Return (x, y) of the center of cell containing provided text 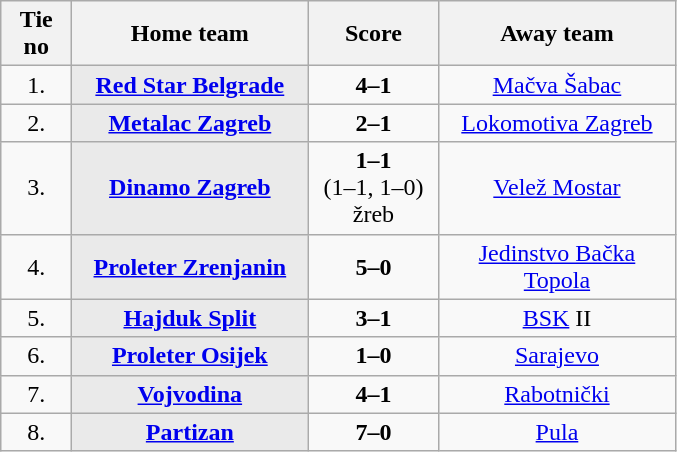
2–1 (374, 123)
1–1 (1–1, 1–0) žreb (374, 188)
1–0 (374, 356)
BSK II (557, 318)
Velež Mostar (557, 188)
Away team (557, 34)
Home team (190, 34)
Proleter Osijek (190, 356)
Metalac Zagreb (190, 123)
6. (36, 356)
Red Star Belgrade (190, 85)
7–0 (374, 432)
Pula (557, 432)
4. (36, 266)
Score (374, 34)
5–0 (374, 266)
Vojvodina (190, 394)
5. (36, 318)
8. (36, 432)
3. (36, 188)
Partizan (190, 432)
Hajduk Split (190, 318)
Mačva Šabac (557, 85)
Lokomotiva Zagreb (557, 123)
Proleter Zrenjanin (190, 266)
Sarajevo (557, 356)
7. (36, 394)
2. (36, 123)
Rabotnički (557, 394)
3–1 (374, 318)
Dinamo Zagreb (190, 188)
Jedinstvo Bačka Topola (557, 266)
Tie no (36, 34)
1. (36, 85)
